Locate the cell with the specified text and output its (x, y) center coordinate. 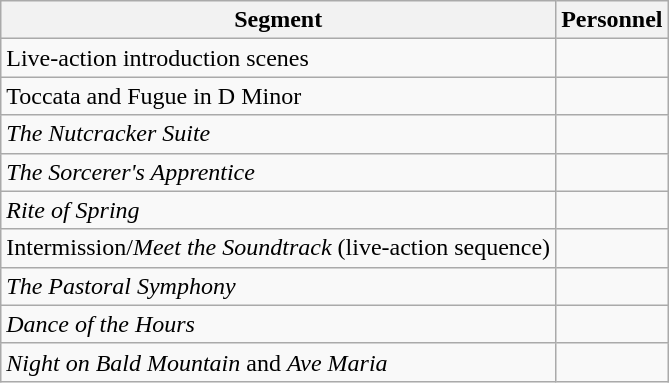
Segment (278, 20)
The Nutcracker Suite (278, 134)
Toccata and Fugue in D Minor (278, 96)
Rite of Spring (278, 210)
The Sorcerer's Apprentice (278, 172)
Personnel (612, 20)
Live-action introduction scenes (278, 58)
Dance of the Hours (278, 324)
The Pastoral Symphony (278, 286)
Intermission/Meet the Soundtrack (live-action sequence) (278, 248)
Night on Bald Mountain and Ave Maria (278, 362)
